Find where the given text appears and provide that cell's center as (X, Y) coordinate. 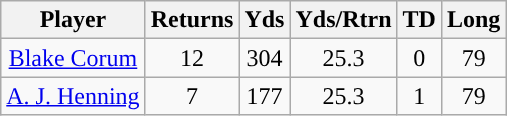
Yds (264, 20)
A. J. Henning (73, 96)
Yds/Rtrn (344, 20)
177 (264, 96)
304 (264, 58)
1 (419, 96)
0 (419, 58)
Blake Corum (73, 58)
12 (192, 58)
Player (73, 20)
TD (419, 20)
Long (473, 20)
Returns (192, 20)
7 (192, 96)
